Provide the [X, Y] coordinate of the cell's center where the given text is located.  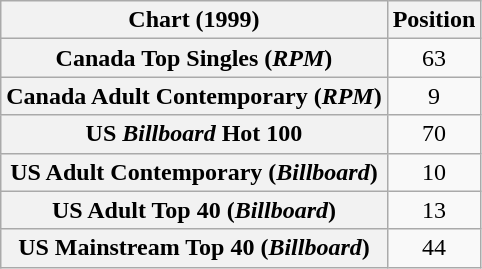
70 [434, 134]
Chart (1999) [194, 20]
US Billboard Hot 100 [194, 134]
10 [434, 172]
9 [434, 96]
Canada Top Singles (RPM) [194, 58]
44 [434, 248]
13 [434, 210]
63 [434, 58]
US Mainstream Top 40 (Billboard) [194, 248]
US Adult Contemporary (Billboard) [194, 172]
US Adult Top 40 (Billboard) [194, 210]
Position [434, 20]
Canada Adult Contemporary (RPM) [194, 96]
